Determine the (x, y) coordinate at the center of the cell enclosing the given text.  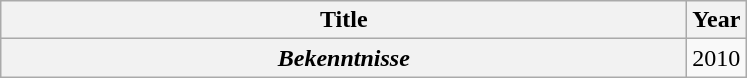
Title (344, 20)
2010 (716, 58)
Bekenntnisse (344, 58)
Year (716, 20)
